Capture the cell that displays the provided text and extract its (x, y) central coordinate. 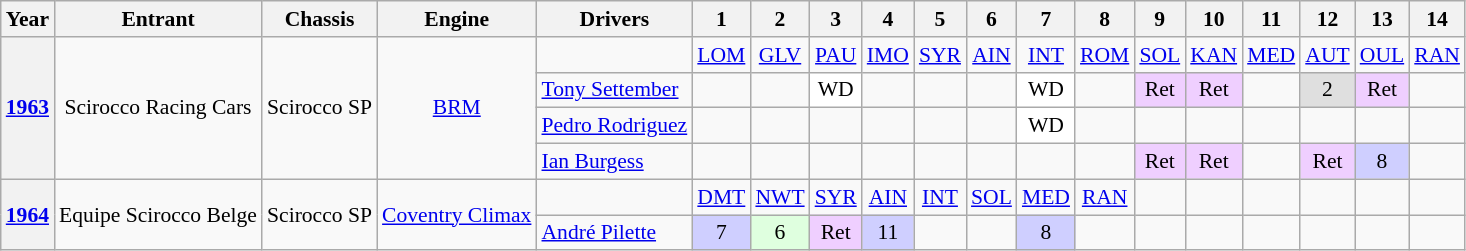
Scirocco Racing Cars (158, 108)
André Pilette (614, 233)
Coventry Climax (456, 214)
3 (836, 19)
13 (1382, 19)
9 (1160, 19)
Year (28, 19)
DMT (721, 197)
Pedro Rodriguez (614, 126)
1964 (28, 214)
1963 (28, 108)
OUL (1382, 55)
Tony Settember (614, 90)
12 (1327, 19)
KAN (1214, 55)
1 (721, 19)
5 (940, 19)
Chassis (320, 19)
Entrant (158, 19)
NWT (780, 197)
Engine (456, 19)
Drivers (614, 19)
GLV (780, 55)
4 (888, 19)
PAU (836, 55)
BRM (456, 108)
10 (1214, 19)
IMO (888, 55)
ROM (1104, 55)
Equipe Scirocco Belge (158, 214)
LOM (721, 55)
AUT (1327, 55)
Ian Burgess (614, 162)
14 (1437, 19)
